For the text-containing cell, return its midpoint in (x, y) coordinate format. 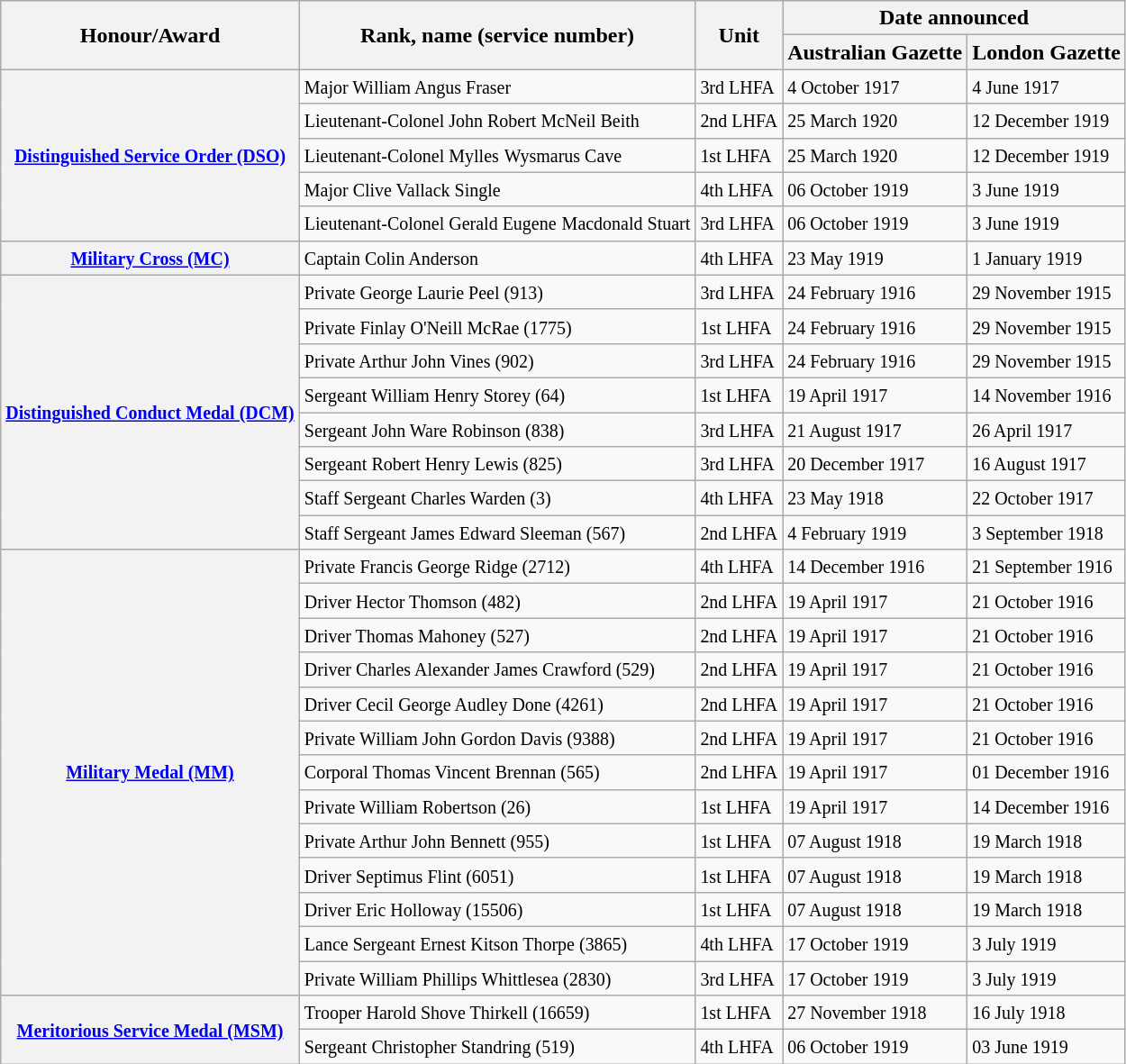
21 September 1916 (1047, 567)
Corporal Thomas Vincent Brennan (565) (497, 772)
Lieutenant-Colonel Mylles Wysmarus Cave (497, 155)
Sergeant Christopher Standring (519) (497, 1047)
23 May 1919 (876, 258)
Private William John Gordon Davis (9388) (497, 738)
Driver Hector Thomson (482) (497, 601)
London Gazette (1047, 52)
01 December 1916 (1047, 772)
Military Medal (MM) (150, 773)
Lieutenant-Colonel Gerald Eugene Macdonald Stuart (497, 223)
Meritorious Service Medal (MSM) (150, 1030)
Rank, name (service number) (497, 35)
Major William Angus Fraser (497, 86)
Lance Sergeant Ernest Kitson Thorpe (3865) (497, 943)
Staff Sergeant Charles Warden (3) (497, 498)
1 January 1919 (1047, 258)
Driver Eric Holloway (15506) (497, 909)
Private William Robertson (26) (497, 806)
4 October 1917 (876, 86)
4 June 1917 (1047, 86)
Private William Phillips Whittlesea (2830) (497, 978)
Driver Septimus Flint (6051) (497, 875)
Sergeant Robert Henry Lewis (825) (497, 464)
Private Arthur John Vines (902) (497, 360)
Driver Thomas Mahoney (527) (497, 635)
22 October 1917 (1047, 498)
Sergeant John Ware Robinson (838) (497, 430)
Driver Charles Alexander James Crawford (529) (497, 669)
Driver Cecil George Audley Done (4261) (497, 704)
23 May 1918 (876, 498)
Date announced (955, 18)
Captain Colin Anderson (497, 258)
Major Clive Vallack Single (497, 189)
16 July 1918 (1047, 1013)
Sergeant William Henry Storey (64) (497, 395)
Unit (739, 35)
16 August 1917 (1047, 464)
Private Francis George Ridge (2712) (497, 567)
Lieutenant-Colonel John Robert McNeil Beith (497, 121)
27 November 1918 (876, 1013)
Distinguished Service Order (DSO) (150, 155)
3 September 1918 (1047, 532)
Trooper Harold Shove Thirkell (16659) (497, 1013)
Military Cross (MC) (150, 258)
20 December 1917 (876, 464)
4 February 1919 (876, 532)
14 November 1916 (1047, 395)
21 August 1917 (876, 430)
03 June 1919 (1047, 1047)
Australian Gazette (876, 52)
Distinguished Conduct Medal (DCM) (150, 412)
26 April 1917 (1047, 430)
Honour/Award (150, 35)
Private Finlay O'Neill McRae (1775) (497, 326)
Private Arthur John Bennett (955) (497, 841)
Private George Laurie Peel (913) (497, 292)
Staff Sergeant James Edward Sleeman (567) (497, 532)
